Output the (x, y) coordinate of the center of the cell containing the given text.  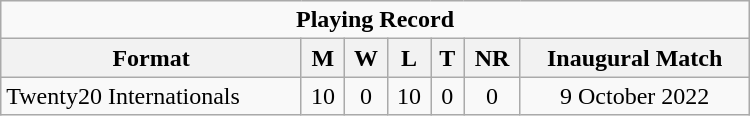
Playing Record (375, 20)
NR (492, 58)
Inaugural Match (634, 58)
W (366, 58)
L (410, 58)
T (448, 58)
M (322, 58)
Twenty20 Internationals (152, 96)
Format (152, 58)
9 October 2022 (634, 96)
